Locate the cell with the specified text and output its (x, y) center coordinate. 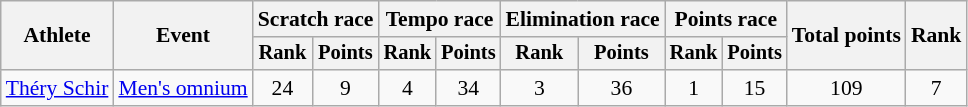
1 (694, 88)
Théry Schir (58, 88)
Tempo race (440, 19)
3 (540, 88)
Athlete (58, 36)
Points race (726, 19)
36 (622, 88)
Men's omnium (182, 88)
34 (468, 88)
Scratch race (316, 19)
Event (182, 36)
24 (282, 88)
4 (408, 88)
109 (846, 88)
15 (754, 88)
9 (345, 88)
Total points (846, 36)
Elimination race (583, 19)
7 (936, 88)
